Extract the [x, y] coordinate from the center of the cell holding the provided text.  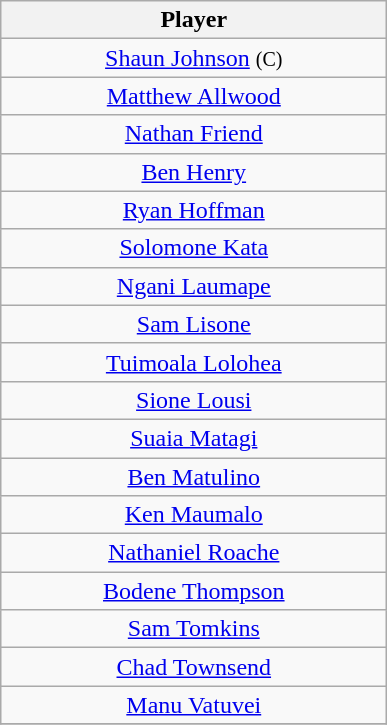
Shaun Johnson (C) [194, 58]
Nathan Friend [194, 134]
Ngani Laumape [194, 286]
Bodene Thompson [194, 591]
Suaia Matagi [194, 438]
Ken Maumalo [194, 515]
Tuimoala Lolohea [194, 362]
Ben Matulino [194, 477]
Sam Tomkins [194, 629]
Manu Vatuvei [194, 705]
Matthew Allwood [194, 96]
Sione Lousi [194, 400]
Chad Townsend [194, 667]
Nathaniel Roache [194, 553]
Ryan Hoffman [194, 210]
Sam Lisone [194, 324]
Solomone Kata [194, 248]
Ben Henry [194, 172]
Player [194, 20]
